From the cell containing the given text, extract its center point as (x, y) coordinate. 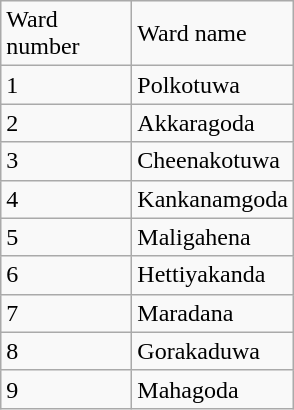
Mahagoda (213, 389)
Cheenakotuwa (213, 161)
2 (66, 123)
Ward name (213, 34)
Ward number (66, 34)
Gorakaduwa (213, 351)
Akkaragoda (213, 123)
1 (66, 85)
6 (66, 275)
Kankanamgoda (213, 199)
Hettiyakanda (213, 275)
7 (66, 313)
Maradana (213, 313)
Polkotuwa (213, 85)
4 (66, 199)
Maligahena (213, 237)
8 (66, 351)
5 (66, 237)
3 (66, 161)
9 (66, 389)
